Scan for the cell matching the given text and deliver its [x, y] coordinate at center. 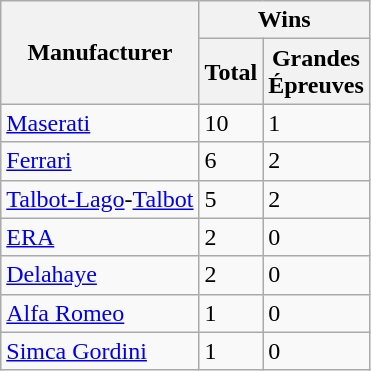
6 [231, 161]
Alfa Romeo [100, 313]
Maserati [100, 123]
Manufacturer [100, 52]
Wins [284, 20]
10 [231, 123]
Simca Gordini [100, 351]
ERA [100, 237]
Ferrari [100, 161]
5 [231, 199]
Total [231, 72]
Delahaye [100, 275]
Talbot-Lago-Talbot [100, 199]
GrandesÉpreuves [316, 72]
